For the text-containing cell, return its midpoint in (x, y) coordinate format. 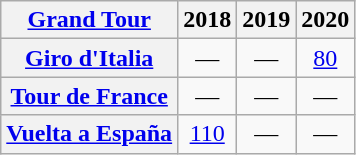
Grand Tour (90, 20)
2019 (266, 20)
Vuelta a España (90, 134)
2020 (326, 20)
110 (208, 134)
Giro d'Italia (90, 58)
2018 (208, 20)
80 (326, 58)
Tour de France (90, 96)
